Return [x, y] of the center of cell containing provided text 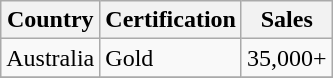
Certification [171, 20]
Australia [50, 58]
Sales [286, 20]
35,000+ [286, 58]
Gold [171, 58]
Country [50, 20]
